Extract the [x, y] coordinate from the center of the cell holding the provided text.  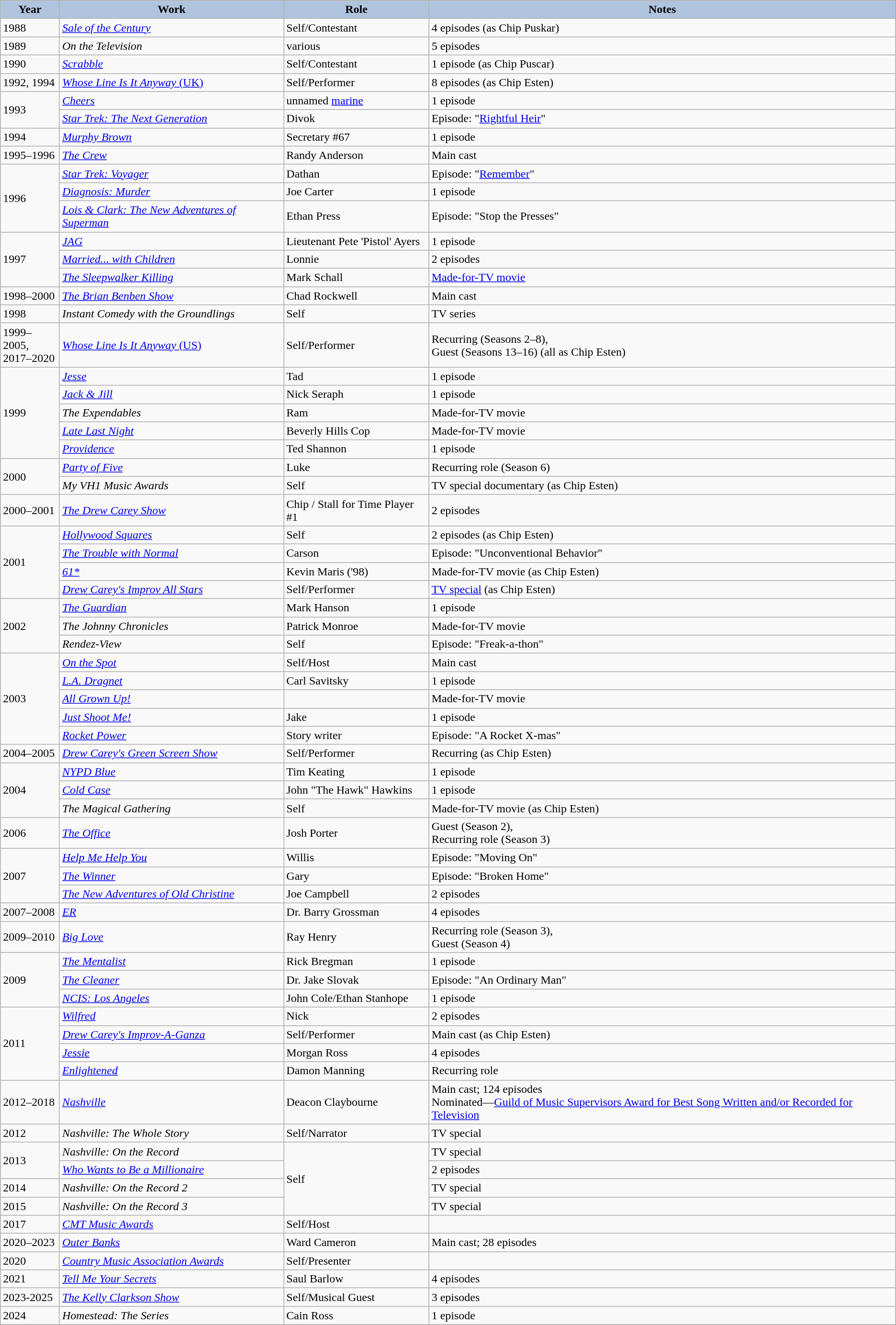
Big Love [171, 937]
Willis [356, 857]
The Brian Benben Show [171, 296]
Enlightened [171, 1071]
Whose Line Is It Anyway (US) [171, 345]
Murphy Brown [171, 137]
1988 [30, 28]
Whose Line Is It Anyway (UK) [171, 82]
Saul Barlow [356, 1279]
Kevin Maris ('98) [356, 571]
Diagnosis: Murder [171, 191]
Beverly Hills Cop [356, 431]
Joe Carter [356, 191]
1990 [30, 64]
Recurring role (Season 6) [662, 467]
Providence [171, 449]
5 episodes [662, 46]
2021 [30, 1279]
8 episodes (as Chip Esten) [662, 82]
2020 [30, 1261]
Cheers [171, 101]
1993 [30, 110]
The New Adventures of Old Christine [171, 894]
1992, 1994 [30, 82]
Morgan Ross [356, 1053]
2000–2001 [30, 510]
2 episodes (as Chip Esten) [662, 535]
Tim Keating [356, 772]
Episode: "Unconventional Behavior" [662, 553]
The Kelly Clarkson Show [171, 1297]
Self/Narrator [356, 1133]
1998–2000 [30, 296]
2003 [30, 699]
TV special documentary (as Chip Esten) [662, 485]
Help Me Help You [171, 857]
On the Television [171, 46]
Lieutenant Pete 'Pistol' Ayers [356, 241]
Nashville: On the Record 2 [171, 1188]
On the Spot [171, 662]
unnamed marine [356, 101]
Sale of the Century [171, 28]
Jack & Jill [171, 394]
Guest (Season 2),Recurring role (Season 3) [662, 833]
Drew Carey's Improv-A-Ganza [171, 1034]
Jesse [171, 376]
Dr. Barry Grossman [356, 912]
1999–2005,2017–2020 [30, 345]
The Drew Carey Show [171, 510]
2012 [30, 1133]
Ted Shannon [356, 449]
Rocket Power [171, 735]
TV special (as Chip Esten) [662, 590]
Episode: "Moving On" [662, 857]
2013 [30, 1160]
2000 [30, 476]
Joe Campbell [356, 894]
The Johnny Chronicles [171, 626]
2004–2005 [30, 753]
2001 [30, 562]
Rendez-View [171, 644]
Carl Savitsky [356, 681]
2020–2023 [30, 1243]
1997 [30, 259]
Recurring (as Chip Esten) [662, 753]
The Office [171, 833]
2009–2010 [30, 937]
Instant Comedy with the Groundlings [171, 314]
2007 [30, 876]
1999 [30, 413]
Nashville [171, 1102]
Main cast; 124 episodesNominated—Guild of Music Supervisors Award for Best Song Written and/or Recorded for Television [662, 1102]
Scrabble [171, 64]
Self/Musical Guest [356, 1297]
Randy Anderson [356, 155]
Drew Carey's Improv All Stars [171, 590]
Dr. Jake Slovak [356, 980]
2007–2008 [30, 912]
Wilfred [171, 1016]
Nashville: On the Record 3 [171, 1206]
Chad Rockwell [356, 296]
2009 [30, 980]
Country Music Association Awards [171, 1261]
The Expendables [171, 413]
3 episodes [662, 1297]
Episode: "A Rocket X-mas" [662, 735]
2014 [30, 1188]
Episode: "Broken Home" [662, 876]
Nick Seraph [356, 394]
2024 [30, 1315]
Episode: "Stop the Presses" [662, 216]
Episode: "Freak-a-thon" [662, 644]
Divok [356, 119]
Homestead: The Series [171, 1315]
Late Last Night [171, 431]
Mark Hanson [356, 608]
2004 [30, 790]
Work [171, 10]
Deacon Claybourne [356, 1102]
Lois & Clark: The New Adventures of Superman [171, 216]
Jake [356, 717]
Story writer [356, 735]
Self/Presenter [356, 1261]
Hollywood Squares [171, 535]
All Grown Up! [171, 699]
Chip / Stall for Time Player #1 [356, 510]
Ward Cameron [356, 1243]
Dathan [356, 173]
Cold Case [171, 790]
Secretary #67 [356, 137]
Mark Schall [356, 278]
2015 [30, 1206]
Tell Me Your Secrets [171, 1279]
2006 [30, 833]
1998 [30, 314]
Luke [356, 467]
Nashville: The Whole Story [171, 1133]
2012–2018 [30, 1102]
Married... with Children [171, 259]
Who Wants to Be a Millionaire [171, 1169]
Damon Manning [356, 1071]
Main cast; 28 episodes [662, 1243]
various [356, 46]
1 episode (as Chip Puscar) [662, 64]
NYPD Blue [171, 772]
Episode: "Rightful Heir" [662, 119]
ER [171, 912]
Ram [356, 413]
Recurring role (Season 3),Guest (Season 4) [662, 937]
Nick [356, 1016]
1995–1996 [30, 155]
The Magical Gathering [171, 808]
1989 [30, 46]
The Sleepwalker Killing [171, 278]
TV series [662, 314]
JAG [171, 241]
The Winner [171, 876]
Year [30, 10]
The Guardian [171, 608]
Ethan Press [356, 216]
Rick Bregman [356, 962]
Just Shoot Me! [171, 717]
Episode: "Remember" [662, 173]
2011 [30, 1044]
Star Trek: The Next Generation [171, 119]
Lonnie [356, 259]
L.A. Dragnet [171, 681]
Star Trek: Voyager [171, 173]
Carson [356, 553]
2017 [30, 1224]
The Trouble with Normal [171, 553]
Episode: "An Ordinary Man" [662, 980]
Gary [356, 876]
Drew Carey's Green Screen Show [171, 753]
Notes [662, 10]
1996 [30, 198]
The Crew [171, 155]
2023-2025 [30, 1297]
NCIS: Los Angeles [171, 998]
Patrick Monroe [356, 626]
1994 [30, 137]
CMT Music Awards [171, 1224]
Jessie [171, 1053]
Ray Henry [356, 937]
My VH1 Music Awards [171, 485]
Nashville: On the Record [171, 1151]
2002 [30, 626]
Role [356, 10]
Recurring (Seasons 2–8),Guest (Seasons 13–16) (all as Chip Esten) [662, 345]
Josh Porter [356, 833]
Cain Ross [356, 1315]
Party of Five [171, 467]
John "The Hawk" Hawkins [356, 790]
Tad [356, 376]
The Mentalist [171, 962]
61* [171, 571]
John Cole/Ethan Stanhope [356, 998]
Main cast (as Chip Esten) [662, 1034]
Outer Banks [171, 1243]
Recurring role [662, 1071]
4 episodes (as Chip Puskar) [662, 28]
The Cleaner [171, 980]
